Return the [X, Y] coordinate for the center point of the cell that contains the specified text.  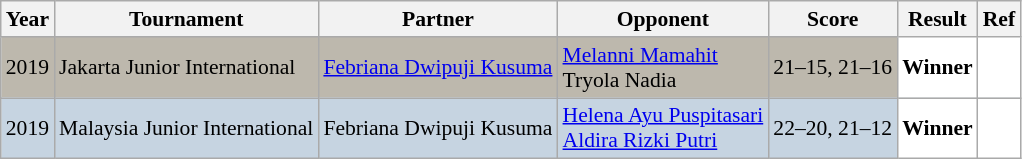
Score [832, 19]
Opponent [664, 19]
Ref [999, 19]
22–20, 21–12 [832, 128]
Year [28, 19]
21–15, 21–16 [832, 68]
Jakarta Junior International [186, 68]
Tournament [186, 19]
Melanni Mamahit Tryola Nadia [664, 68]
Result [938, 19]
Partner [438, 19]
Helena Ayu Puspitasari Aldira Rizki Putri [664, 128]
Malaysia Junior International [186, 128]
